Capture the cell that displays the provided text and extract its [x, y] central coordinate. 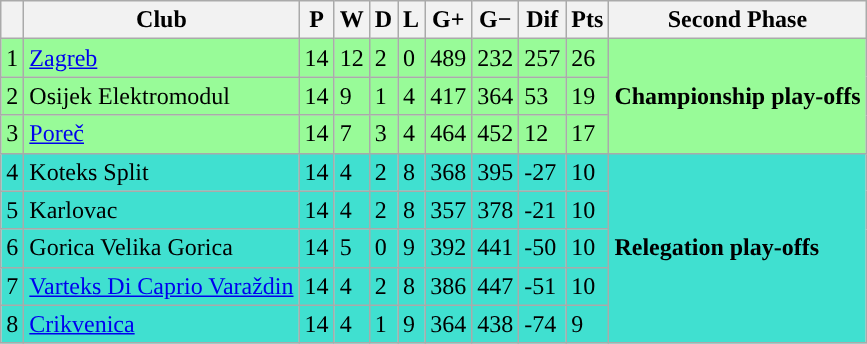
452 [496, 134]
Poreč [162, 134]
395 [496, 172]
W [352, 20]
6 [12, 248]
G− [496, 20]
Koteks Split [162, 172]
19 [588, 96]
53 [542, 96]
357 [448, 210]
441 [496, 248]
Crikvenica [162, 324]
417 [448, 96]
-21 [542, 210]
438 [496, 324]
L [412, 20]
D [383, 20]
Relegation play-offs [738, 248]
447 [496, 286]
378 [496, 210]
Osijek Elektromodul [162, 96]
-50 [542, 248]
Championship play-offs [738, 96]
17 [588, 134]
-51 [542, 286]
Club [162, 20]
26 [588, 58]
257 [542, 58]
232 [496, 58]
-74 [542, 324]
G+ [448, 20]
392 [448, 248]
Second Phase [738, 20]
Gorica Velika Gorica [162, 248]
Zagreb [162, 58]
386 [448, 286]
Karlovac [162, 210]
464 [448, 134]
-27 [542, 172]
368 [448, 172]
Pts [588, 20]
P [316, 20]
Dif [542, 20]
Varteks Di Caprio Varaždin [162, 286]
489 [448, 58]
